Provide the (X, Y) coordinate of the cell's center where the given text is located.  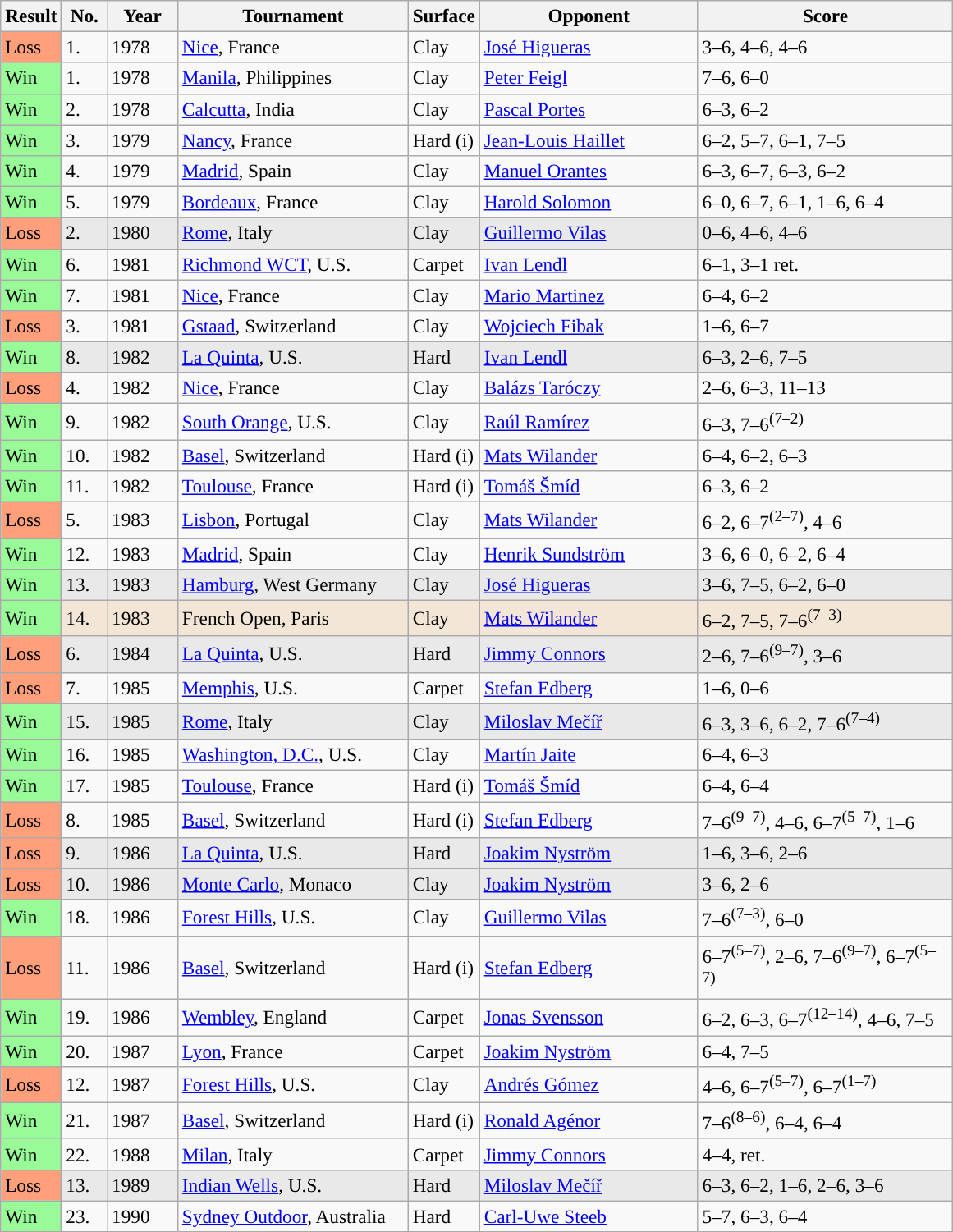
21. (85, 1120)
6–7(5–7), 2–6, 7–6(9–7), 6–7(5–7) (826, 967)
6–3, 6–2, 1–6, 2–6, 3–6 (826, 1185)
1988 (143, 1154)
6–4, 6–2, 6–3 (826, 455)
6–3, 6–7, 6–3, 6–2 (826, 171)
22. (85, 1154)
Lisbon, Portugal (292, 520)
Jonas Svensson (589, 1017)
Indian Wells, U.S. (292, 1185)
6–3, 3–6, 6–2, 7–6(7–4) (826, 721)
1–6, 0–6 (826, 688)
7–6, 6–0 (826, 78)
6–2, 5–7, 6–1, 7–5 (826, 140)
6–2, 7–5, 7–6(7–3) (826, 618)
6–3, 2–6, 7–5 (826, 357)
18. (85, 918)
Score (826, 16)
Opponent (589, 16)
No. (85, 16)
1984 (143, 654)
2–6, 7–6(9–7), 3–6 (826, 654)
6–2, 6–7(2–7), 4–6 (826, 520)
5–7, 6–3, 6–4 (826, 1216)
0–6, 4–6, 4–6 (826, 233)
Ronald Agénor (589, 1120)
Balázs Taróczy (589, 388)
Wojciech Fibak (589, 326)
4–4, ret. (826, 1154)
3–6, 6–0, 6–2, 6–4 (826, 553)
French Open, Paris (292, 618)
South Orange, U.S. (292, 421)
Calcutta, India (292, 109)
Andrés Gómez (589, 1084)
Carl-Uwe Steeb (589, 1216)
6–2, 6–3, 6–7(12–14), 4–6, 7–5 (826, 1017)
Manuel Orantes (589, 171)
3–6, 7–5, 6–2, 6–0 (826, 584)
20. (85, 1051)
Bordeaux, France (292, 202)
Memphis, U.S. (292, 688)
6–4, 7–5 (826, 1051)
1989 (143, 1185)
Washington, D.C., U.S. (292, 755)
2–6, 6–3, 11–13 (826, 388)
Manila, Philippines (292, 78)
7–6(7–3), 6–0 (826, 918)
Hamburg, West Germany (292, 584)
19. (85, 1017)
6–4, 6–4 (826, 785)
7–6(9–7), 4–6, 6–7(5–7), 1–6 (826, 819)
Milan, Italy (292, 1154)
Mario Martinez (589, 295)
3–6, 4–6, 4–6 (826, 47)
Monte Carlo, Monaco (292, 884)
16. (85, 755)
6–4, 6–3 (826, 755)
Tournament (292, 16)
Year (143, 16)
Gstaad, Switzerland (292, 326)
1980 (143, 233)
Raúl Ramírez (589, 421)
6–4, 6–2 (826, 295)
Result (31, 16)
1–6, 6–7 (826, 326)
14. (85, 618)
Lyon, France (292, 1051)
6–0, 6–7, 6–1, 1–6, 6–4 (826, 202)
Richmond WCT, U.S. (292, 264)
Peter Feigl (589, 78)
1–6, 3–6, 2–6 (826, 853)
Harold Solomon (589, 202)
Jean-Louis Haillet (589, 140)
Henrik Sundström (589, 553)
6–1, 3–1 ret. (826, 264)
1990 (143, 1216)
23. (85, 1216)
6–3, 7–6(7–2) (826, 421)
Wembley, England (292, 1017)
Pascal Portes (589, 109)
Sydney Outdoor, Australia (292, 1216)
15. (85, 721)
7–6(8–6), 6–4, 6–4 (826, 1120)
Martín Jaite (589, 755)
4–6, 6–7(5–7), 6–7(1–7) (826, 1084)
Surface (443, 16)
Nancy, France (292, 140)
17. (85, 785)
3–6, 2–6 (826, 884)
